Locate the cell with the specified text and output its (x, y) center coordinate. 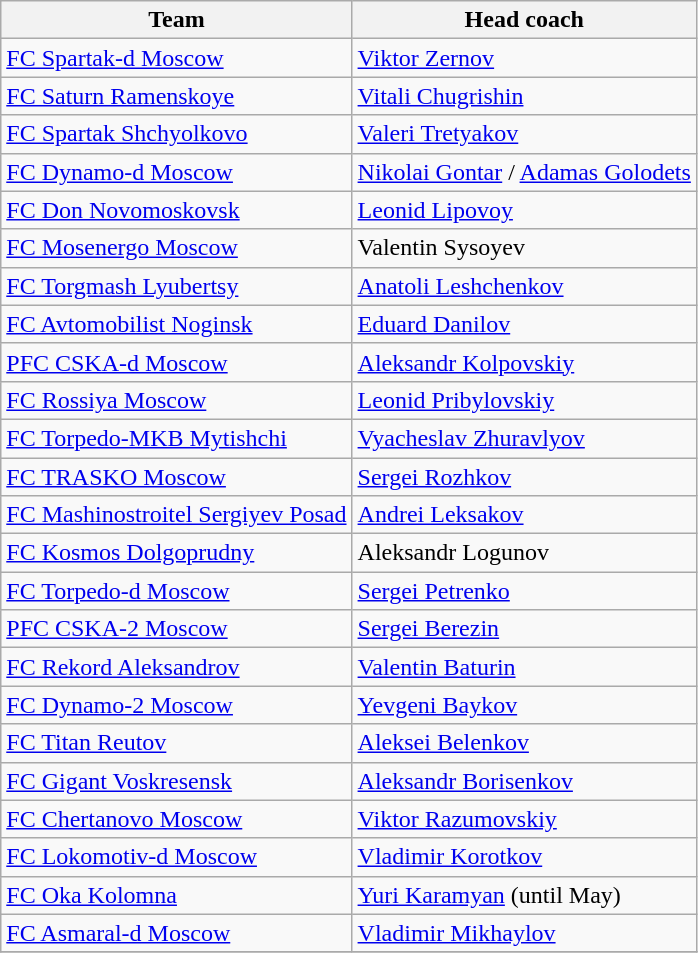
Vyacheslav Zhuravlyov (524, 438)
Leonid Lipovoy (524, 210)
FC Kosmos Dolgoprudny (176, 553)
Yevgeni Baykov (524, 705)
FC Avtomobilist Noginsk (176, 324)
Team (176, 20)
FC Gigant Voskresensk (176, 781)
FC Spartak Shchyolkovo (176, 134)
FC Rekord Aleksandrov (176, 667)
Andrei Leksakov (524, 515)
Eduard Danilov (524, 324)
FC Chertanovo Moscow (176, 819)
PFC CSKA-2 Moscow (176, 629)
FC TRASKO Moscow (176, 477)
Viktor Zernov (524, 58)
FC Saturn Ramenskoye (176, 96)
FC Rossiya Moscow (176, 400)
Head coach (524, 20)
Valeri Tretyakov (524, 134)
Leonid Pribylovskiy (524, 400)
FC Torpedo-MKB Mytishchi (176, 438)
FC Don Novomoskovsk (176, 210)
FC Asmaral-d Moscow (176, 933)
FC Lokomotiv-d Moscow (176, 857)
FC Spartak-d Moscow (176, 58)
Valentin Sysoyev (524, 248)
FC Dynamo-2 Moscow (176, 705)
Valentin Baturin (524, 667)
FC Dynamo-d Moscow (176, 172)
PFC CSKA-d Moscow (176, 362)
FC Oka Kolomna (176, 895)
FC Titan Reutov (176, 743)
Nikolai Gontar / Adamas Golodets (524, 172)
Aleksei Belenkov (524, 743)
Viktor Razumovskiy (524, 819)
FC Torgmash Lyubertsy (176, 286)
Anatoli Leshchenkov (524, 286)
Sergei Petrenko (524, 591)
FC Mashinostroitel Sergiyev Posad (176, 515)
Aleksandr Borisenkov (524, 781)
Sergei Berezin (524, 629)
Aleksandr Kolpovskiy (524, 362)
Sergei Rozhkov (524, 477)
Yuri Karamyan (until May) (524, 895)
Aleksandr Logunov (524, 553)
Vladimir Mikhaylov (524, 933)
FC Torpedo-d Moscow (176, 591)
FC Mosenergo Moscow (176, 248)
Vitali Chugrishin (524, 96)
Vladimir Korotkov (524, 857)
